Return the (X, Y) coordinate for the center point of the cell that contains the specified text.  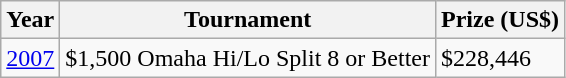
Tournament (248, 20)
2007 (30, 58)
$1,500 Omaha Hi/Lo Split 8 or Better (248, 58)
Prize (US$) (500, 20)
Year (30, 20)
$228,446 (500, 58)
